Detect which cell encompasses the target text, then output its [x, y] center coordinate. 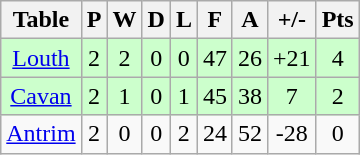
Table [41, 20]
38 [250, 96]
Cavan [41, 96]
7 [292, 96]
W [124, 20]
D [156, 20]
P [94, 20]
+21 [292, 58]
45 [214, 96]
-28 [292, 134]
4 [338, 58]
Antrim [41, 134]
L [184, 20]
26 [250, 58]
52 [250, 134]
Louth [41, 58]
A [250, 20]
+/- [292, 20]
24 [214, 134]
F [214, 20]
47 [214, 58]
Pts [338, 20]
